Locate the cell with the specified text and output its (X, Y) center coordinate. 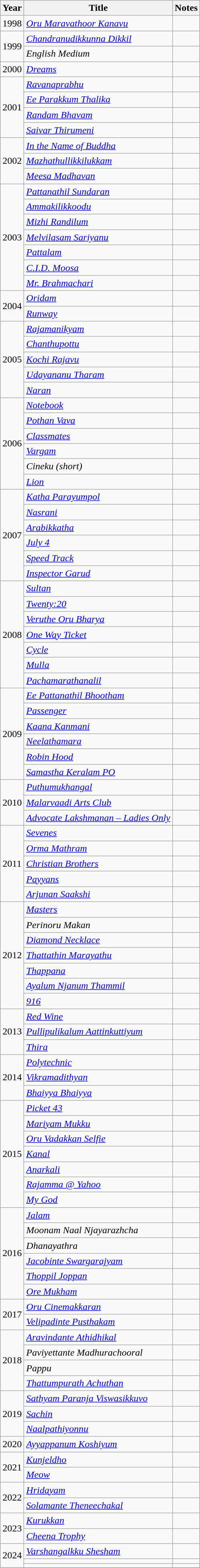
Sathyam Paranja Viswasikkuvo (98, 1398)
Kurukkan (98, 1521)
Melvilasam Sariyanu (98, 237)
2010 (12, 802)
Mazhathullikkilukkam (98, 161)
Chanthupottu (98, 344)
Ayyappanum Koshiyum (98, 1444)
July 4 (98, 543)
Jalam (98, 1215)
Cheena Trophy (98, 1536)
Meow (98, 1475)
Ayalum Njanum Thammil (98, 986)
2015 (12, 1154)
2001 (12, 107)
Year (12, 8)
Naran (98, 390)
Pattalam (98, 253)
2020 (12, 1444)
Oru Maravathoor Kanavu (98, 23)
2024 (12, 1556)
Kanal (98, 1154)
Arabikkatha (98, 527)
Mizhi Randilum (98, 222)
Velipadinte Pusthakam (98, 1322)
C.I.D. Moosa (98, 268)
Thattumpurath Achuthan (98, 1383)
Thappana (98, 971)
2021 (12, 1467)
916 (98, 1001)
Thoppil Joppan (98, 1276)
Kochi Rajavu (98, 359)
Inspector Garud (98, 573)
Runway (98, 314)
Rajamanikyam (98, 329)
Pattanathil Sundaran (98, 191)
Solamante Theneechakal (98, 1505)
Pothan Vava (98, 420)
Nasrani (98, 512)
Bhaiyya Bhaiyya (98, 1093)
Paviyettante Madhurachooral (98, 1352)
Kaana Kanmani (98, 726)
Dhanayathra (98, 1246)
Ee Pattanathil Bhootham (98, 696)
Polytechnic (98, 1062)
2005 (12, 359)
Lion (98, 482)
Moonam Naal Njayarazhcha (98, 1230)
Cycle (98, 650)
Oru Cinemakkaran (98, 1307)
Notebook (98, 405)
Puthumukhangal (98, 787)
2004 (12, 306)
1998 (12, 23)
Twenty:20 (98, 604)
Hridayam (98, 1490)
Aravindante Athidhikal (98, 1337)
Pachamarathanalil (98, 680)
2009 (12, 734)
1999 (12, 46)
Vargam (98, 451)
Payyans (98, 879)
Udayananu Tharam (98, 375)
Samastha Keralam PO (98, 772)
2014 (12, 1077)
My God (98, 1200)
2017 (12, 1314)
Oru Vadakkan Selfie (98, 1138)
2006 (12, 443)
Ee Parakkum Thalika (98, 100)
Jacobinte Swargarajyam (98, 1261)
Cineku (short) (98, 466)
Advocate Lakshmanan – Ladies Only (98, 818)
2008 (12, 634)
Thira (98, 1047)
Pullipulikalum Aattinkuttiyum (98, 1032)
2022 (12, 1498)
Red Wine (98, 1016)
Meesa Madhavan (98, 176)
Speed Track (98, 558)
Ore Mukham (98, 1291)
2002 (12, 161)
Thattathin Marayathu (98, 955)
Anarkali (98, 1169)
Sachin (98, 1413)
2000 (12, 69)
2003 (12, 237)
Randam Bhavam (98, 115)
Varshangalkku Shesham (98, 1551)
One Way Ticket (98, 634)
English Medium (98, 54)
Chandranudikkunna Dikkil (98, 39)
2019 (12, 1413)
2023 (12, 1528)
Mulla (98, 665)
Kunjeldho (98, 1460)
2007 (12, 535)
Ravanaprabhu (98, 84)
2016 (12, 1253)
Passenger (98, 711)
2018 (12, 1360)
Sultan (98, 589)
Malarvaadi Arts Club (98, 802)
Katha Parayumpol (98, 497)
Veruthe Oru Bharya (98, 619)
Notes (186, 8)
2013 (12, 1032)
Masters (98, 909)
Title (98, 8)
2012 (12, 955)
Orma Mathram (98, 848)
Vikramadithyan (98, 1077)
Mr. Brahmachari (98, 283)
Oridam (98, 298)
Diamond Necklace (98, 940)
Christian Brothers (98, 863)
Ammakilikkoodu (98, 207)
Perinoru Makan (98, 925)
Pappu (98, 1368)
Naalpathiyonnu (98, 1429)
Arjunan Saakshi (98, 894)
Classmates (98, 436)
2011 (12, 863)
Dreams (98, 69)
Robin Hood (98, 757)
Rajamma @ Yahoo (98, 1185)
Picket 43 (98, 1108)
Sevenes (98, 833)
Mariyam Mukku (98, 1123)
In the Name of Buddha (98, 145)
Saivar Thirumeni (98, 130)
Neelathamara (98, 741)
